Locate the cell with the specified text and output its (X, Y) center coordinate. 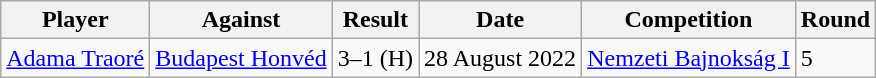
Adama Traoré (76, 58)
Round (835, 20)
Competition (689, 20)
Against (241, 20)
5 (835, 58)
Budapest Honvéd (241, 58)
Player (76, 20)
Result (375, 20)
Date (500, 20)
Nemzeti Bajnokság I (689, 58)
28 August 2022 (500, 58)
3–1 (H) (375, 58)
